Detect which cell encompasses the target text, then output its [X, Y] center coordinate. 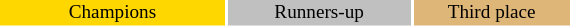
Third place [492, 13]
Runners-up [319, 13]
Champions [112, 13]
